Search for the cell housing the specified text and yield its (x, y) center coordinate. 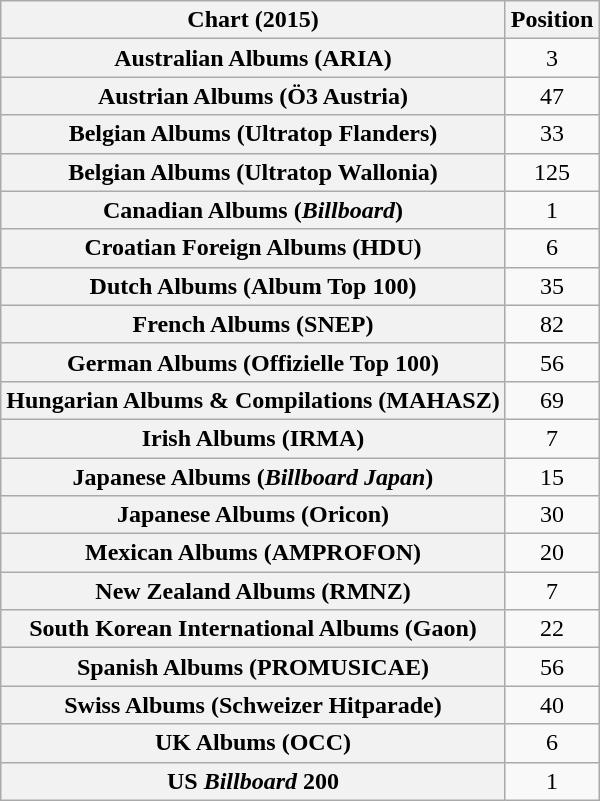
South Korean International Albums (Gaon) (253, 629)
Austrian Albums (Ö3 Austria) (253, 96)
15 (552, 477)
30 (552, 515)
82 (552, 324)
Dutch Albums (Album Top 100) (253, 286)
French Albums (SNEP) (253, 324)
Chart (2015) (253, 20)
Belgian Albums (Ultratop Wallonia) (253, 172)
German Albums (Offizielle Top 100) (253, 362)
US Billboard 200 (253, 781)
Spanish Albums (PROMUSICAE) (253, 667)
3 (552, 58)
Croatian Foreign Albums (HDU) (253, 248)
33 (552, 134)
Japanese Albums (Billboard Japan) (253, 477)
22 (552, 629)
20 (552, 553)
UK Albums (OCC) (253, 743)
Position (552, 20)
35 (552, 286)
Mexican Albums (AMPROFON) (253, 553)
Australian Albums (ARIA) (253, 58)
40 (552, 705)
125 (552, 172)
Irish Albums (IRMA) (253, 438)
New Zealand Albums (RMNZ) (253, 591)
Japanese Albums (Oricon) (253, 515)
Canadian Albums (Billboard) (253, 210)
69 (552, 400)
Hungarian Albums & Compilations (MAHASZ) (253, 400)
Swiss Albums (Schweizer Hitparade) (253, 705)
47 (552, 96)
Belgian Albums (Ultratop Flanders) (253, 134)
